Locate the cell with the specified text and output its (x, y) center coordinate. 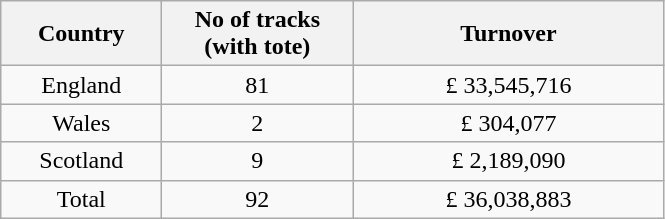
£ 304,077 (508, 123)
£ 33,545,716 (508, 85)
£ 2,189,090 (508, 161)
No of tracks(with tote) (258, 34)
Turnover (508, 34)
9 (258, 161)
92 (258, 199)
England (82, 85)
Country (82, 34)
Scotland (82, 161)
Wales (82, 123)
£ 36,038,883 (508, 199)
81 (258, 85)
Total (82, 199)
2 (258, 123)
